Identify which cell holds the provided text, then report its [x, y] central coordinate. 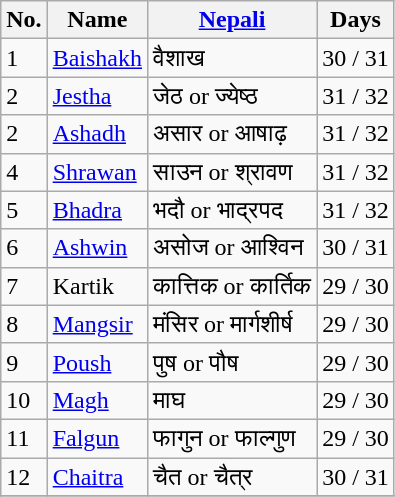
माघ [232, 400]
वैशाख [232, 58]
Mangsir [97, 324]
6 [24, 248]
भदौ or भाद्रपद [232, 210]
No. [24, 20]
असोज or आश्विन [232, 248]
Ashwin [97, 248]
8 [24, 324]
Chaitra [97, 477]
7 [24, 286]
4 [24, 172]
Magh [97, 400]
11 [24, 438]
Nepali [232, 20]
Ashadh [97, 134]
5 [24, 210]
Days [356, 20]
मंसिर or मार्गशीर्ष [232, 324]
Shrawan [97, 172]
जेठ or ज्येष्ठ [232, 96]
Falgun [97, 438]
Kartik [97, 286]
चैत or चैत्र [232, 477]
कात्तिक or कार्तिक [232, 286]
Jestha [97, 96]
साउन or श्रावण [232, 172]
Poush [97, 362]
Baishakh [97, 58]
Bhadra [97, 210]
असार or आषाढ़ [232, 134]
12 [24, 477]
पुष or पौष [232, 362]
Name [97, 20]
फागुन or फाल्गुण [232, 438]
10 [24, 400]
1 [24, 58]
9 [24, 362]
